From the cell containing the given text, extract its center point as (x, y) coordinate. 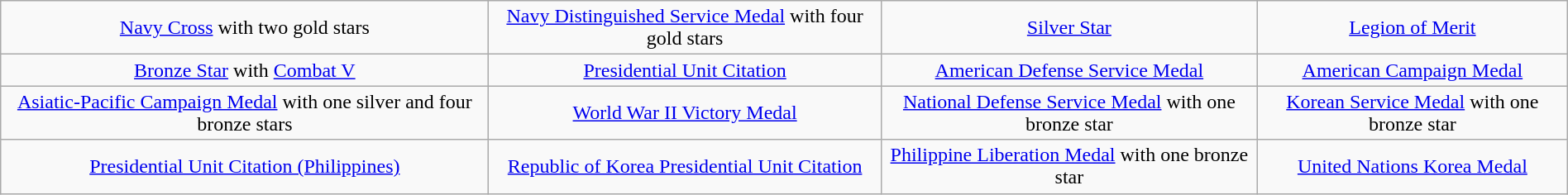
American Defense Service Medal (1068, 70)
Presidential Unit Citation (Philippines) (245, 167)
Presidential Unit Citation (685, 70)
Silver Star (1068, 28)
Philippine Liberation Medal with one bronze star (1068, 167)
Republic of Korea Presidential Unit Citation (685, 167)
Korean Service Medal with one bronze star (1413, 112)
National Defense Service Medal with one bronze star (1068, 112)
World War II Victory Medal (685, 112)
Bronze Star with Combat V (245, 70)
Legion of Merit (1413, 28)
Navy Cross with two gold stars (245, 28)
United Nations Korea Medal (1413, 167)
American Campaign Medal (1413, 70)
Asiatic-Pacific Campaign Medal with one silver and four bronze stars (245, 112)
Navy Distinguished Service Medal with four gold stars (685, 28)
